Return the (x, y) coordinate for the center point of the cell that contains the specified text.  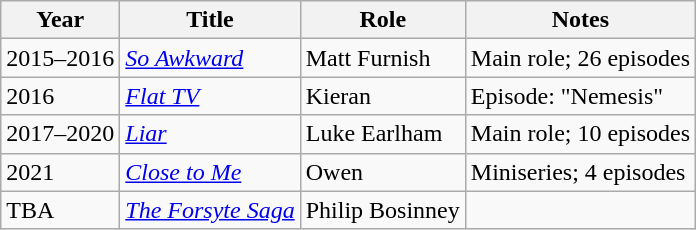
Main role; 10 episodes (580, 134)
2016 (60, 96)
Owen (382, 172)
Flat TV (210, 96)
Philip Bosinney (382, 210)
Main role; 26 episodes (580, 58)
Luke Earlham (382, 134)
2015–2016 (60, 58)
Title (210, 20)
Miniseries; 4 episodes (580, 172)
Kieran (382, 96)
Close to Me (210, 172)
2017–2020 (60, 134)
Episode: "Nemesis" (580, 96)
So Awkward (210, 58)
The Forsyte Saga (210, 210)
Matt Furnish (382, 58)
TBA (60, 210)
Role (382, 20)
Notes (580, 20)
2021 (60, 172)
Liar (210, 134)
Year (60, 20)
